Locate the cell with the specified text and output its (x, y) center coordinate. 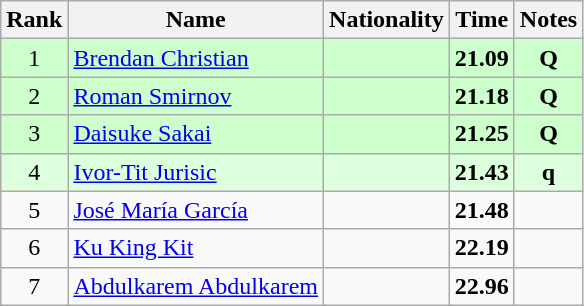
Name (196, 20)
6 (34, 248)
Roman Smirnov (196, 96)
Time (482, 20)
Daisuke Sakai (196, 134)
7 (34, 286)
21.48 (482, 210)
22.96 (482, 286)
Brendan Christian (196, 58)
Nationality (387, 20)
21.09 (482, 58)
22.19 (482, 248)
5 (34, 210)
Ivor-Tit Jurisic (196, 172)
3 (34, 134)
21.25 (482, 134)
Rank (34, 20)
1 (34, 58)
Abdulkarem Abdulkarem (196, 286)
q (548, 172)
José María García (196, 210)
2 (34, 96)
Ku King Kit (196, 248)
Notes (548, 20)
4 (34, 172)
21.43 (482, 172)
21.18 (482, 96)
